Scan for the cell matching the given text and deliver its [x, y] coordinate at center. 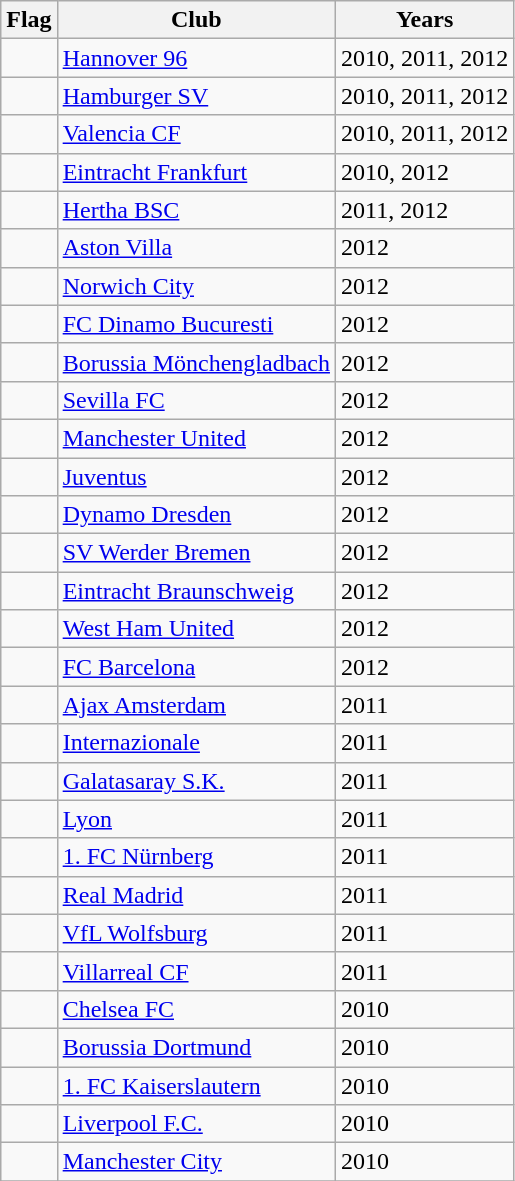
Valencia CF [196, 134]
Hannover 96 [196, 58]
Ajax Amsterdam [196, 705]
Aston Villa [196, 248]
FC Dinamo Bucuresti [196, 324]
1. FC Nürnberg [196, 857]
2010, 2012 [424, 172]
Club [196, 20]
Flag [29, 20]
West Ham United [196, 629]
Chelsea FC [196, 1009]
Galatasaray S.K. [196, 781]
Lyon [196, 819]
Eintracht Frankfurt [196, 172]
VfL Wolfsburg [196, 933]
2011, 2012 [424, 210]
Borussia Dortmund [196, 1047]
FC Barcelona [196, 667]
1. FC Kaiserslautern [196, 1085]
Internazionale [196, 743]
Hamburger SV [196, 96]
Years [424, 20]
Hertha BSC [196, 210]
Villarreal CF [196, 971]
Eintracht Braunschweig [196, 591]
SV Werder Bremen [196, 553]
Manchester City [196, 1162]
Real Madrid [196, 895]
Norwich City [196, 286]
Borussia Mönchengladbach [196, 362]
Liverpool F.C. [196, 1124]
Manchester United [196, 438]
Dynamo Dresden [196, 515]
Juventus [196, 477]
Sevilla FC [196, 400]
